Find where the given text appears and provide that cell's center as [x, y] coordinate. 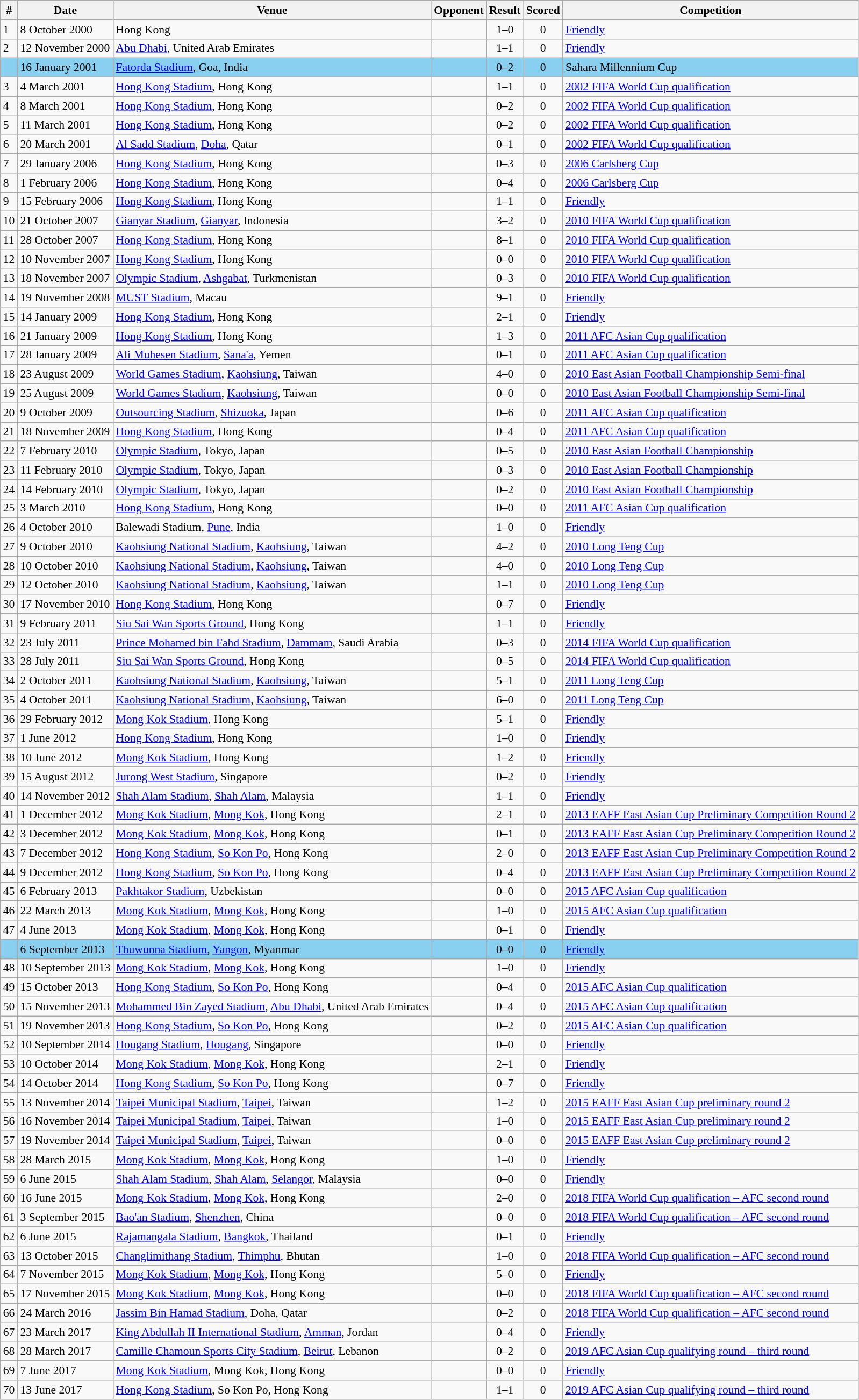
15 February 2006 [65, 202]
10 September 2014 [65, 1045]
15 [9, 317]
9 February 2011 [65, 623]
62 [9, 1236]
Prince Mohamed bin Fahd Stadium, Dammam, Saudi Arabia [272, 643]
64 [9, 1275]
16 June 2015 [65, 1198]
17 November 2015 [65, 1294]
28 [9, 566]
1 June 2012 [65, 738]
13 October 2015 [65, 1256]
18 November 2007 [65, 279]
57 [9, 1141]
12 November 2000 [65, 48]
22 [9, 451]
67 [9, 1332]
51 [9, 1026]
3 December 2012 [65, 834]
Thuwunna Stadium, Yangon, Myanmar [272, 949]
12 October 2010 [65, 585]
8–1 [505, 240]
7 [9, 164]
63 [9, 1256]
26 [9, 528]
Hougang Stadium, Hougang, Singapore [272, 1045]
Shah Alam Stadium, Shah Alam, Malaysia [272, 796]
25 August 2009 [65, 394]
Rajamangala Stadium, Bangkok, Thailand [272, 1236]
Abu Dhabi, United Arab Emirates [272, 48]
3 September 2015 [65, 1218]
Outsourcing Stadium, Shizuoka, Japan [272, 413]
7 June 2017 [65, 1371]
1 December 2012 [65, 815]
11 [9, 240]
4 [9, 106]
19 November 2014 [65, 1141]
32 [9, 643]
37 [9, 738]
29 [9, 585]
9 October 2010 [65, 547]
53 [9, 1064]
Balewadi Stadium, Pune, India [272, 528]
8 [9, 183]
9 December 2012 [65, 872]
35 [9, 700]
52 [9, 1045]
16 November 2014 [65, 1121]
9 October 2009 [65, 413]
28 October 2007 [65, 240]
1–3 [505, 336]
28 January 2009 [65, 355]
47 [9, 930]
4–2 [505, 547]
8 March 2001 [65, 106]
14 January 2009 [65, 317]
7 December 2012 [65, 854]
34 [9, 681]
28 March 2017 [65, 1352]
29 February 2012 [65, 719]
18 [9, 374]
41 [9, 815]
14 [9, 298]
3–2 [505, 221]
2 [9, 48]
20 March 2001 [65, 145]
15 November 2013 [65, 1007]
1 February 2006 [65, 183]
23 March 2017 [65, 1332]
12 [9, 259]
Scored [543, 10]
4 October 2010 [65, 528]
1 [9, 30]
Opponent [459, 10]
15 August 2012 [65, 777]
46 [9, 911]
7 November 2015 [65, 1275]
Result [505, 10]
Venue [272, 10]
70 [9, 1390]
21 January 2009 [65, 336]
28 March 2015 [65, 1160]
10 October 2014 [65, 1064]
24 [9, 489]
54 [9, 1083]
6 September 2013 [65, 949]
18 November 2009 [65, 432]
7 February 2010 [65, 451]
13 [9, 279]
68 [9, 1352]
5 [9, 125]
31 [9, 623]
21 [9, 432]
17 November 2010 [65, 605]
20 [9, 413]
Competition [711, 10]
19 November 2013 [65, 1026]
33 [9, 662]
23 July 2011 [65, 643]
Changlimithang Stadium, Thimphu, Bhutan [272, 1256]
14 November 2012 [65, 796]
3 March 2010 [65, 508]
Olympic Stadium, Ashgabat, Turkmenistan [272, 279]
13 November 2014 [65, 1103]
Mohammed Bin Zayed Stadium, Abu Dhabi, United Arab Emirates [272, 1007]
Bao'an Stadium, Shenzhen, China [272, 1218]
69 [9, 1371]
MUST Stadium, Macau [272, 298]
Al Sadd Stadium, Doha, Qatar [272, 145]
14 October 2014 [65, 1083]
28 July 2011 [65, 662]
24 March 2016 [65, 1313]
6–0 [505, 700]
27 [9, 547]
42 [9, 834]
17 [9, 355]
Jassim Bin Hamad Stadium, Doha, Qatar [272, 1313]
10 [9, 221]
40 [9, 796]
4 March 2001 [65, 87]
11 March 2001 [65, 125]
13 June 2017 [65, 1390]
6 February 2013 [65, 892]
4 October 2011 [65, 700]
9–1 [505, 298]
Date [65, 10]
65 [9, 1294]
30 [9, 605]
59 [9, 1179]
56 [9, 1121]
50 [9, 1007]
10 June 2012 [65, 758]
8 October 2000 [65, 30]
10 November 2007 [65, 259]
King Abdullah II International Stadium, Amman, Jordan [272, 1332]
48 [9, 968]
25 [9, 508]
36 [9, 719]
5–0 [505, 1275]
3 [9, 87]
66 [9, 1313]
19 [9, 394]
15 October 2013 [65, 987]
49 [9, 987]
29 January 2006 [65, 164]
Camille Chamoun Sports City Stadium, Beirut, Lebanon [272, 1352]
39 [9, 777]
2 October 2011 [65, 681]
Sahara Millennium Cup [711, 68]
44 [9, 872]
6 [9, 145]
0–6 [505, 413]
21 October 2007 [65, 221]
16 [9, 336]
23 [9, 470]
Shah Alam Stadium, Shah Alam, Selangor, Malaysia [272, 1179]
4 June 2013 [65, 930]
38 [9, 758]
16 January 2001 [65, 68]
10 September 2013 [65, 968]
22 March 2013 [65, 911]
11 February 2010 [65, 470]
23 August 2009 [65, 374]
58 [9, 1160]
Hong Kong [272, 30]
61 [9, 1218]
Ali Muhesen Stadium, Sana'a, Yemen [272, 355]
14 February 2010 [65, 489]
19 November 2008 [65, 298]
55 [9, 1103]
Fatorda Stadium, Goa, India [272, 68]
43 [9, 854]
Gianyar Stadium, Gianyar, Indonesia [272, 221]
60 [9, 1198]
9 [9, 202]
# [9, 10]
Pakhtakor Stadium, Uzbekistan [272, 892]
10 October 2010 [65, 566]
45 [9, 892]
Jurong West Stadium, Singapore [272, 777]
